Provide the [x, y] coordinate of the cell's center where the given text is located.  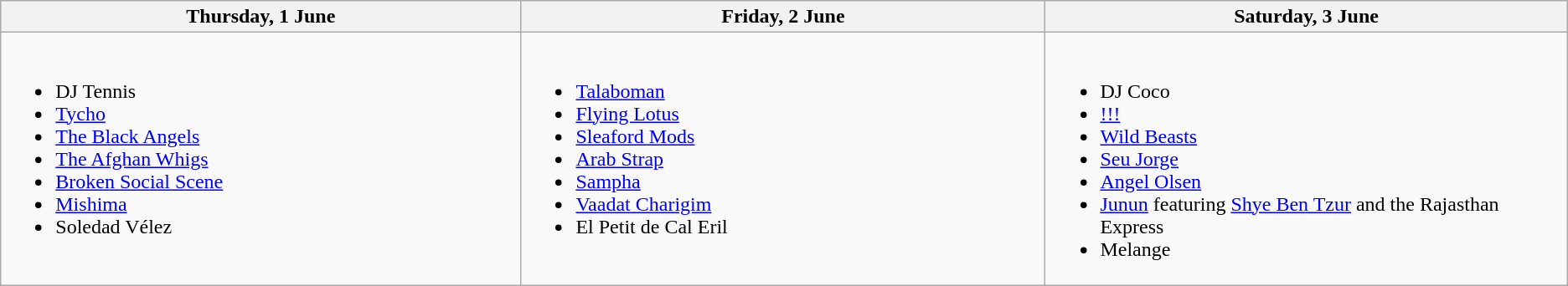
Saturday, 3 June [1307, 17]
DJ Coco!!!Wild BeastsSeu JorgeAngel OlsenJunun featuring Shye Ben Tzur and the Rajasthan ExpressMelange [1307, 159]
Friday, 2 June [783, 17]
TalabomanFlying LotusSleaford ModsArab StrapSamphaVaadat CharigimEl Petit de Cal Eril [783, 159]
DJ TennisTychoThe Black AngelsThe Afghan WhigsBroken Social SceneMishimaSoledad Vélez [261, 159]
Thursday, 1 June [261, 17]
